Detect which cell encompasses the target text, then output its (X, Y) center coordinate. 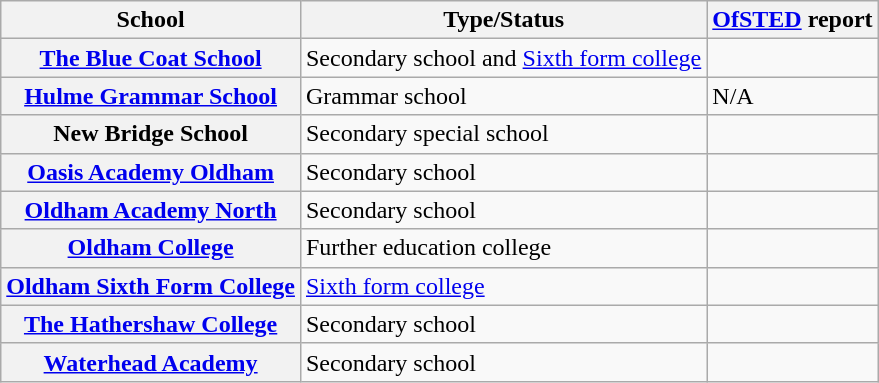
School (151, 20)
OfSTED report (792, 20)
Further education college (503, 248)
Type/Status (503, 20)
Secondary school and Sixth form college (503, 58)
Secondary special school (503, 134)
Oldham Sixth Form College (151, 286)
N/A (792, 96)
New Bridge School (151, 134)
Oasis Academy Oldham (151, 172)
Oldham College (151, 248)
The Hathershaw College (151, 324)
Sixth form college (503, 286)
Waterhead Academy (151, 362)
The Blue Coat School (151, 58)
Grammar school (503, 96)
Oldham Academy North (151, 210)
Hulme Grammar School (151, 96)
